Detect which cell encompasses the target text, then output its (x, y) center coordinate. 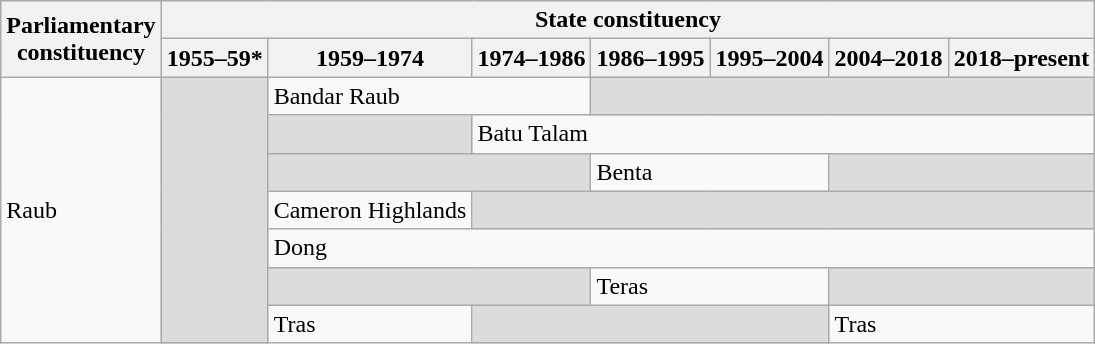
Teras (710, 286)
Dong (682, 248)
Benta (710, 172)
Cameron Highlands (370, 210)
Batu Talam (784, 134)
Bandar Raub (430, 96)
2004–2018 (888, 58)
2018–present (1022, 58)
State constituency (628, 20)
Parliamentaryconstituency (81, 39)
1959–1974 (370, 58)
1955–59* (214, 58)
1995–2004 (770, 58)
Raub (81, 210)
1974–1986 (532, 58)
1986–1995 (650, 58)
